From the cell containing the given text, extract its center point as (X, Y) coordinate. 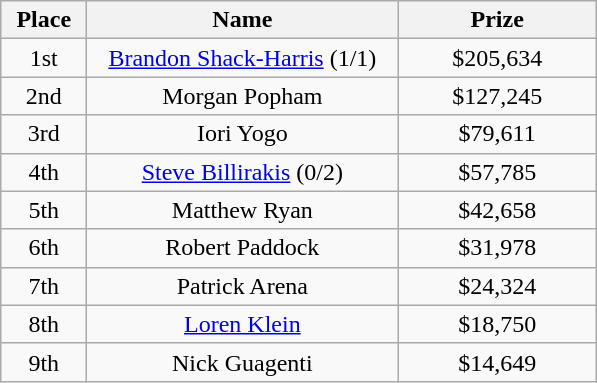
$79,611 (498, 134)
7th (44, 286)
$14,649 (498, 362)
Name (242, 20)
$205,634 (498, 58)
Robert Paddock (242, 248)
Matthew Ryan (242, 210)
$24,324 (498, 286)
2nd (44, 96)
Brandon Shack-Harris (1/1) (242, 58)
$42,658 (498, 210)
1st (44, 58)
8th (44, 324)
Nick Guagenti (242, 362)
$57,785 (498, 172)
$18,750 (498, 324)
6th (44, 248)
Loren Klein (242, 324)
5th (44, 210)
$31,978 (498, 248)
$127,245 (498, 96)
Place (44, 20)
Patrick Arena (242, 286)
9th (44, 362)
Morgan Popham (242, 96)
Prize (498, 20)
3rd (44, 134)
Steve Billirakis (0/2) (242, 172)
Iori Yogo (242, 134)
4th (44, 172)
